Detect which cell encompasses the target text, then output its (x, y) center coordinate. 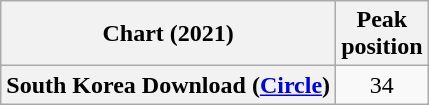
34 (382, 85)
Peakposition (382, 34)
South Korea Download (Circle) (168, 85)
Chart (2021) (168, 34)
